Determine the [x, y] coordinate at the center of the cell enclosing the given text.  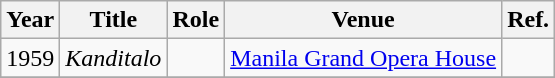
Venue [364, 20]
Ref. [528, 20]
Year [30, 20]
Role [196, 20]
Title [114, 20]
Manila Grand Opera House [364, 58]
Kanditalo [114, 58]
1959 [30, 58]
